From the cell containing the given text, extract its center point as [x, y] coordinate. 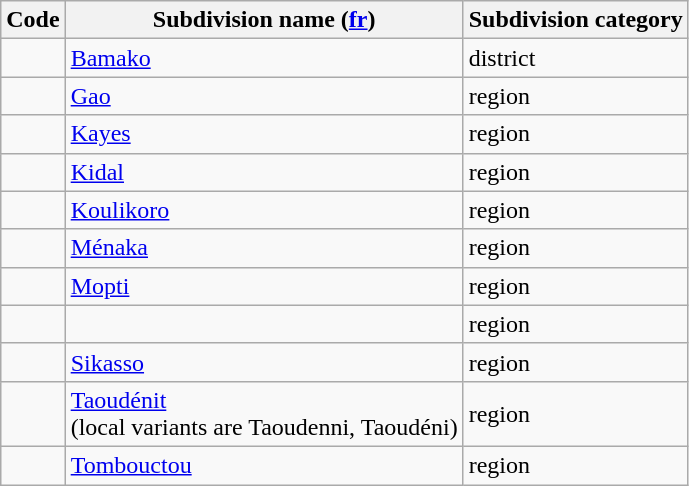
district [576, 58]
Tombouctou [264, 465]
Ménaka [264, 248]
Bamako [264, 58]
Kidal [264, 172]
Subdivision category [576, 20]
Mopti [264, 286]
Koulikoro [264, 210]
Code [33, 20]
Taoudénit(local variants are Taoudenni, Taoudéni) [264, 414]
Gao [264, 96]
Kayes [264, 134]
Subdivision name (fr) [264, 20]
Sikasso [264, 362]
